Provide the (x, y) coordinate of the cell's center where the given text is located.  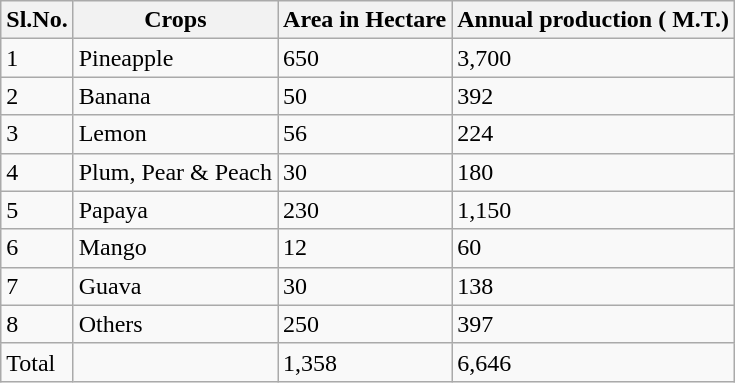
1,150 (594, 210)
6 (37, 248)
6,646 (594, 362)
Lemon (175, 134)
1 (37, 58)
8 (37, 324)
12 (365, 248)
50 (365, 96)
Sl.No. (37, 20)
56 (365, 134)
Plum, Pear & Peach (175, 172)
60 (594, 248)
1,358 (365, 362)
138 (594, 286)
397 (594, 324)
Annual production ( M.T.) (594, 20)
224 (594, 134)
Pineapple (175, 58)
Others (175, 324)
Guava (175, 286)
3,700 (594, 58)
392 (594, 96)
Banana (175, 96)
Papaya (175, 210)
Total (37, 362)
3 (37, 134)
7 (37, 286)
2 (37, 96)
650 (365, 58)
5 (37, 210)
4 (37, 172)
230 (365, 210)
250 (365, 324)
180 (594, 172)
Mango (175, 248)
Crops (175, 20)
Area in Hectare (365, 20)
